Output the [x, y] coordinate of the center of the cell containing the given text.  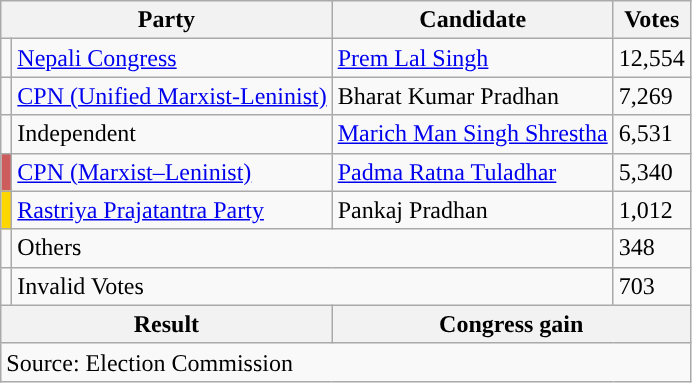
Prem Lal Singh [472, 58]
Source: Election Commission [346, 362]
Result [166, 324]
1,012 [652, 210]
6,531 [652, 134]
Party [166, 20]
5,340 [652, 172]
Pankaj Pradhan [472, 210]
Candidate [472, 20]
Others [312, 248]
Rastriya Prajatantra Party [172, 210]
7,269 [652, 96]
Padma Ratna Tuladhar [472, 172]
12,554 [652, 58]
Congress gain [511, 324]
CPN (Unified Marxist-Leninist) [172, 96]
Bharat Kumar Pradhan [472, 96]
Independent [172, 134]
Invalid Votes [312, 286]
Nepali Congress [172, 58]
348 [652, 248]
703 [652, 286]
Marich Man Singh Shrestha [472, 134]
Votes [652, 20]
CPN (Marxist–Leninist) [172, 172]
